Output the (x, y) coordinate of the center of the cell containing the given text.  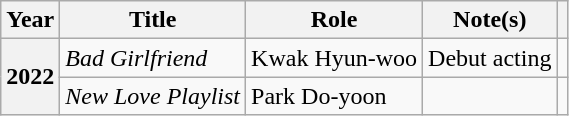
Year (30, 20)
2022 (30, 77)
Role (334, 20)
Note(s) (490, 20)
Title (153, 20)
Bad Girlfriend (153, 58)
Kwak Hyun-woo (334, 58)
Debut acting (490, 58)
Park Do-yoon (334, 96)
New Love Playlist (153, 96)
